Return the (x, y) coordinate for the center point of the cell that contains the specified text.  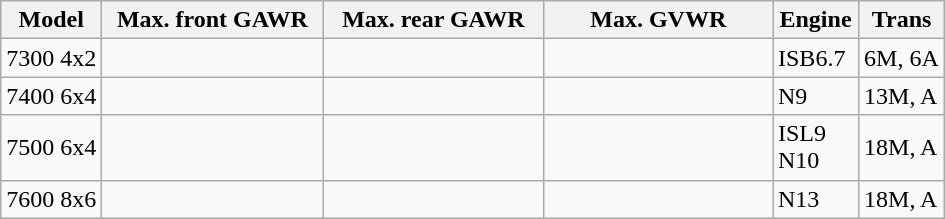
6M, 6A (902, 58)
N13 (815, 199)
13M, A (902, 96)
N9 (815, 96)
Max. rear GAWR (434, 20)
7500 6x4 (52, 148)
Trans (902, 20)
7600 8x6 (52, 199)
7400 6x4 (52, 96)
Engine (815, 20)
Max. GVWR (658, 20)
Model (52, 20)
Max. front GAWR (212, 20)
ISB6.7 (815, 58)
ISL9 N10 (815, 148)
7300 4x2 (52, 58)
